Return [x, y] of the center of cell containing provided text 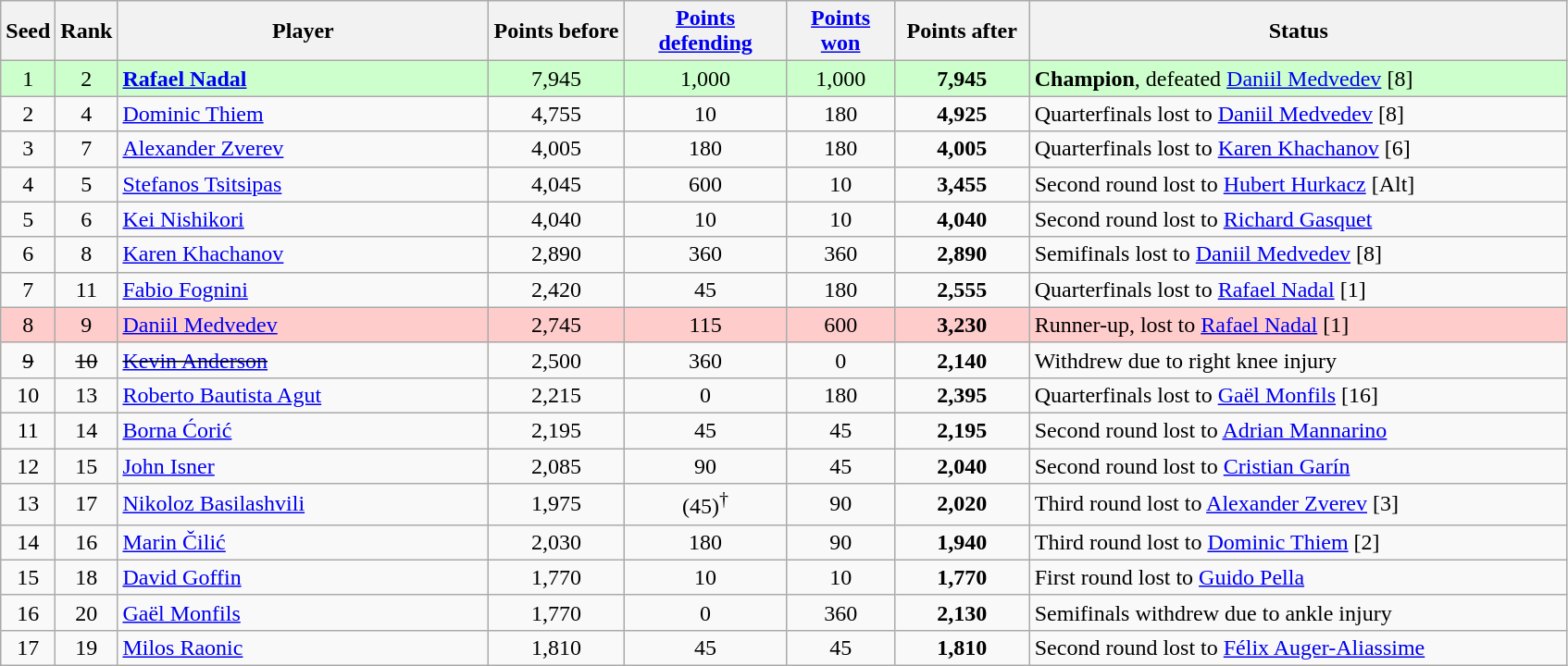
Borna Ćorić [304, 430]
Quarterfinals lost to Rafael Nadal [1] [1298, 290]
Third round lost to Alexander Zverev [3] [1298, 505]
Points defending [705, 31]
18 [87, 577]
Points before [556, 31]
Withdrew due to right knee injury [1298, 360]
2,030 [556, 542]
2,395 [962, 395]
Second round lost to Richard Gasquet [1298, 219]
2,420 [556, 290]
2,040 [962, 465]
2,085 [556, 465]
Milos Raonic [304, 647]
2,500 [556, 360]
20 [87, 612]
Quarterfinals lost to Daniil Medvedev [8] [1298, 114]
Champion, defeated Daniil Medvedev [8] [1298, 79]
Quarterfinals lost to Gaël Monfils [16] [1298, 395]
Semifinals lost to Daniil Medvedev [8] [1298, 254]
Gaël Monfils [304, 612]
3,230 [962, 325]
(45)† [705, 505]
115 [705, 325]
Points after [962, 31]
John Isner [304, 465]
2,140 [962, 360]
Status [1298, 31]
1,975 [556, 505]
1 [28, 79]
19 [87, 647]
12 [28, 465]
Quarterfinals lost to Karen Khachanov [6] [1298, 149]
Second round lost to Cristian Garín [1298, 465]
Semifinals withdrew due to ankle injury [1298, 612]
Seed [28, 31]
Marin Čilić [304, 542]
4,755 [556, 114]
3,455 [962, 184]
2,130 [962, 612]
Kevin Anderson [304, 360]
Fabio Fognini [304, 290]
Runner-up, lost to Rafael Nadal [1] [1298, 325]
Nikoloz Basilashvili [304, 505]
Alexander Zverev [304, 149]
Kei Nishikori [304, 219]
2,020 [962, 505]
Roberto Bautista Agut [304, 395]
Stefanos Tsitsipas [304, 184]
3 [28, 149]
Third round lost to Dominic Thiem [2] [1298, 542]
Daniil Medvedev [304, 325]
Points won [840, 31]
4,045 [556, 184]
First round lost to Guido Pella [1298, 577]
Rank [87, 31]
Dominic Thiem [304, 114]
1,940 [962, 542]
Second round lost to Adrian Mannarino [1298, 430]
2,215 [556, 395]
2,745 [556, 325]
2,555 [962, 290]
Player [304, 31]
Second round lost to Hubert Hurkacz [Alt] [1298, 184]
Karen Khachanov [304, 254]
4,925 [962, 114]
David Goffin [304, 577]
Rafael Nadal [304, 79]
Second round lost to Félix Auger-Aliassime [1298, 647]
